Capture the cell that displays the provided text and extract its (X, Y) central coordinate. 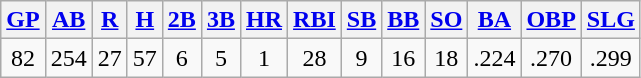
9 (361, 58)
3B (220, 20)
2B (182, 20)
6 (182, 58)
27 (110, 58)
RBI (315, 20)
HR (264, 20)
SLG (610, 20)
SB (361, 20)
28 (315, 58)
SO (446, 20)
16 (404, 58)
82 (23, 58)
OBP (551, 20)
BA (494, 20)
254 (68, 58)
1 (264, 58)
AB (68, 20)
18 (446, 58)
R (110, 20)
H (144, 20)
GP (23, 20)
.224 (494, 58)
5 (220, 58)
BB (404, 20)
.270 (551, 58)
.299 (610, 58)
57 (144, 58)
